Search for the cell housing the specified text and yield its (x, y) center coordinate. 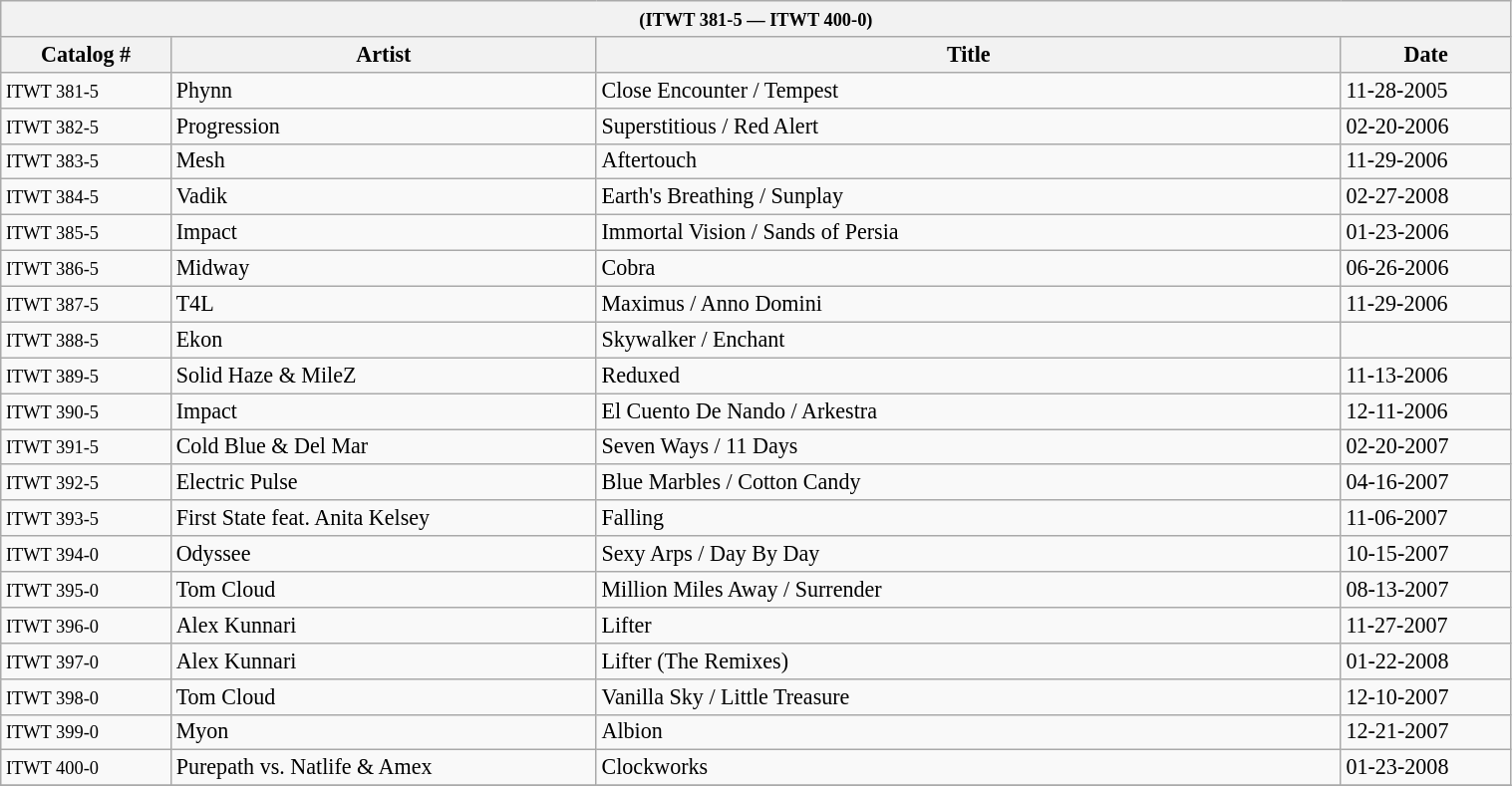
ITWT 399-0 (86, 732)
01-22-2008 (1425, 660)
ITWT 381-5 (86, 90)
ITWT 393-5 (86, 518)
Myon (383, 732)
11-27-2007 (1425, 625)
ITWT 394-0 (86, 554)
Purepath vs. Natlife & Amex (383, 768)
El Cuento De Nando / Arkestra (969, 410)
11-06-2007 (1425, 518)
Cobra (969, 268)
04-16-2007 (1425, 482)
12-21-2007 (1425, 732)
Title (969, 54)
ITWT 388-5 (86, 340)
ITWT 392-5 (86, 482)
Mesh (383, 161)
ITWT 382-5 (86, 126)
ITWT 384-5 (86, 197)
11-28-2005 (1425, 90)
Close Encounter / Tempest (969, 90)
Aftertouch (969, 161)
06-26-2006 (1425, 268)
Clockworks (969, 768)
Seven Ways / 11 Days (969, 446)
Reduxed (969, 376)
02-20-2006 (1425, 126)
Ekon (383, 340)
02-27-2008 (1425, 197)
Maximus / Anno Domini (969, 304)
Immortal Vision / Sands of Persia (969, 232)
Progression (383, 126)
Cold Blue & Del Mar (383, 446)
ITWT 389-5 (86, 376)
(ITWT 381-5 — ITWT 400-0) (756, 18)
ITWT 396-0 (86, 625)
ITWT 395-0 (86, 589)
ITWT 385-5 (86, 232)
T4L (383, 304)
Catalog # (86, 54)
First State feat. Anita Kelsey (383, 518)
ITWT 398-0 (86, 696)
ITWT 397-0 (86, 660)
Electric Pulse (383, 482)
Artist (383, 54)
Superstitious / Red Alert (969, 126)
ITWT 387-5 (86, 304)
Lifter (969, 625)
02-20-2007 (1425, 446)
Earth's Breathing / Sunplay (969, 197)
08-13-2007 (1425, 589)
Solid Haze & MileZ (383, 376)
Falling (969, 518)
ITWT 386-5 (86, 268)
01-23-2006 (1425, 232)
ITWT 383-5 (86, 161)
Lifter (The Remixes) (969, 660)
ITWT 391-5 (86, 446)
Midway (383, 268)
Blue Marbles / Cotton Candy (969, 482)
Albion (969, 732)
12-10-2007 (1425, 696)
12-11-2006 (1425, 410)
Skywalker / Enchant (969, 340)
Phynn (383, 90)
ITWT 400-0 (86, 768)
Sexy Arps / Day By Day (969, 554)
Date (1425, 54)
Vadik (383, 197)
ITWT 390-5 (86, 410)
11-13-2006 (1425, 376)
Odyssee (383, 554)
Million Miles Away / Surrender (969, 589)
10-15-2007 (1425, 554)
Vanilla Sky / Little Treasure (969, 696)
01-23-2008 (1425, 768)
